Extract the (x, y) coordinate from the center of the cell holding the provided text.  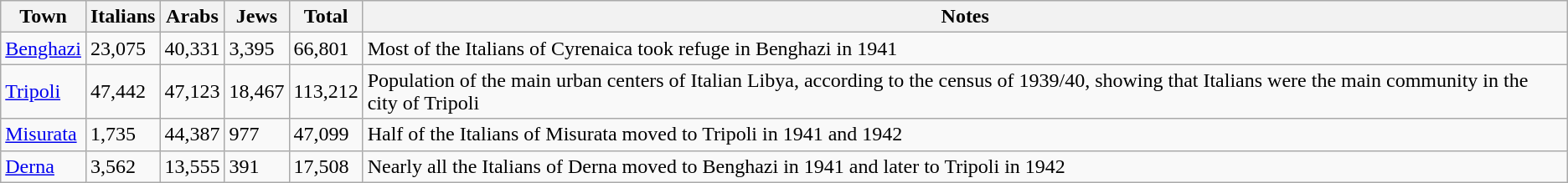
44,387 (193, 135)
113,212 (326, 92)
47,099 (326, 135)
40,331 (193, 48)
Town (44, 17)
23,075 (122, 48)
3,562 (122, 166)
Arabs (193, 17)
977 (256, 135)
17,508 (326, 166)
1,735 (122, 135)
3,395 (256, 48)
Notes (965, 17)
Total (326, 17)
Nearly all the Italians of Derna moved to Benghazi in 1941 and later to Tripoli in 1942 (965, 166)
Derna (44, 166)
Jews (256, 17)
66,801 (326, 48)
Tripoli (44, 92)
Half of the Italians of Misurata moved to Tripoli in 1941 and 1942 (965, 135)
Italians (122, 17)
Most of the Italians of Cyrenaica took refuge in Benghazi in 1941 (965, 48)
18,467 (256, 92)
13,555 (193, 166)
47,123 (193, 92)
Misurata (44, 135)
391 (256, 166)
47,442 (122, 92)
Benghazi (44, 48)
